Identify which cell holds the provided text, then report its [x, y] central coordinate. 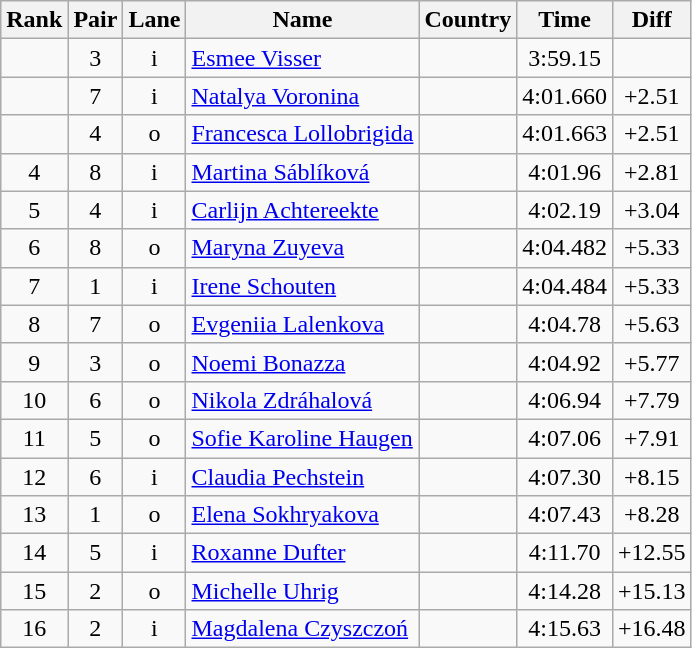
4:04.482 [565, 248]
+2.81 [652, 172]
+12.55 [652, 553]
Lane [154, 20]
4:14.28 [565, 591]
3:59.15 [565, 58]
4:04.78 [565, 324]
4:07.43 [565, 515]
Francesca Lollobrigida [302, 134]
+7.91 [652, 438]
4:04.92 [565, 362]
Maryna Zuyeva [302, 248]
Country [468, 20]
+16.48 [652, 629]
15 [34, 591]
Time [565, 20]
4:01.663 [565, 134]
Roxanne Dufter [302, 553]
Sofie Karoline Haugen [302, 438]
4:02.19 [565, 210]
+8.15 [652, 477]
12 [34, 477]
+5.63 [652, 324]
9 [34, 362]
Irene Schouten [302, 286]
Diff [652, 20]
4:07.30 [565, 477]
4:06.94 [565, 400]
4:11.70 [565, 553]
Carlijn Achtereekte [302, 210]
Evgeniia Lalenkova [302, 324]
+7.79 [652, 400]
+5.77 [652, 362]
+8.28 [652, 515]
Esmee Visser [302, 58]
Claudia Pechstein [302, 477]
Name [302, 20]
+3.04 [652, 210]
Pair [96, 20]
10 [34, 400]
Michelle Uhrig [302, 591]
Elena Sokhryakova [302, 515]
11 [34, 438]
4:01.96 [565, 172]
4:15.63 [565, 629]
4:07.06 [565, 438]
Natalya Voronina [302, 96]
Noemi Bonazza [302, 362]
14 [34, 553]
+15.13 [652, 591]
4:01.660 [565, 96]
13 [34, 515]
Magdalena Czyszczoń [302, 629]
Martina Sáblíková [302, 172]
16 [34, 629]
4:04.484 [565, 286]
Nikola Zdráhalová [302, 400]
Rank [34, 20]
